Detect which cell encompasses the target text, then output its (X, Y) center coordinate. 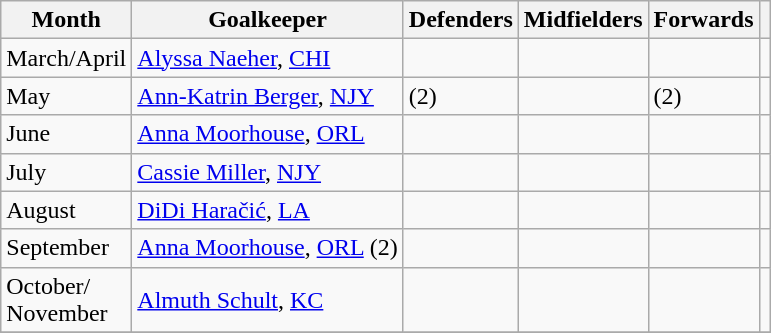
June (66, 134)
Anna Moorhouse, ORL (268, 134)
Month (66, 20)
March/April (66, 58)
Defenders (460, 20)
Ann-Katrin Berger, NJY (268, 96)
Forwards (704, 20)
May (66, 96)
Alyssa Naeher, CHI (268, 58)
Goalkeeper (268, 20)
Almuth Schult, KC (268, 300)
Anna Moorhouse, ORL (2) (268, 248)
Cassie Miller, NJY (268, 172)
September (66, 248)
July (66, 172)
Midfielders (583, 20)
October/November (66, 300)
August (66, 210)
DiDi Haračić, LA (268, 210)
